Locate the cell with the specified text and output its [x, y] center coordinate. 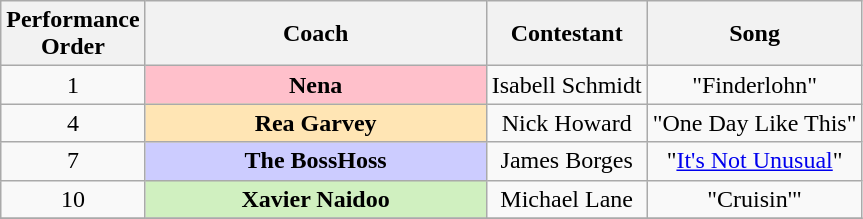
Xavier Naidoo [316, 199]
Song [754, 34]
Contestant [566, 34]
Isabell Schmidt [566, 85]
Performance Order [73, 34]
"Finderlohn" [754, 85]
1 [73, 85]
Nick Howard [566, 123]
Michael Lane [566, 199]
"One Day Like This" [754, 123]
James Borges [566, 161]
"It's Not Unusual" [754, 161]
4 [73, 123]
"Cruisin'" [754, 199]
The BossHoss [316, 161]
Rea Garvey [316, 123]
Nena [316, 85]
10 [73, 199]
Coach [316, 34]
7 [73, 161]
